Search for the cell housing the specified text and yield its [x, y] center coordinate. 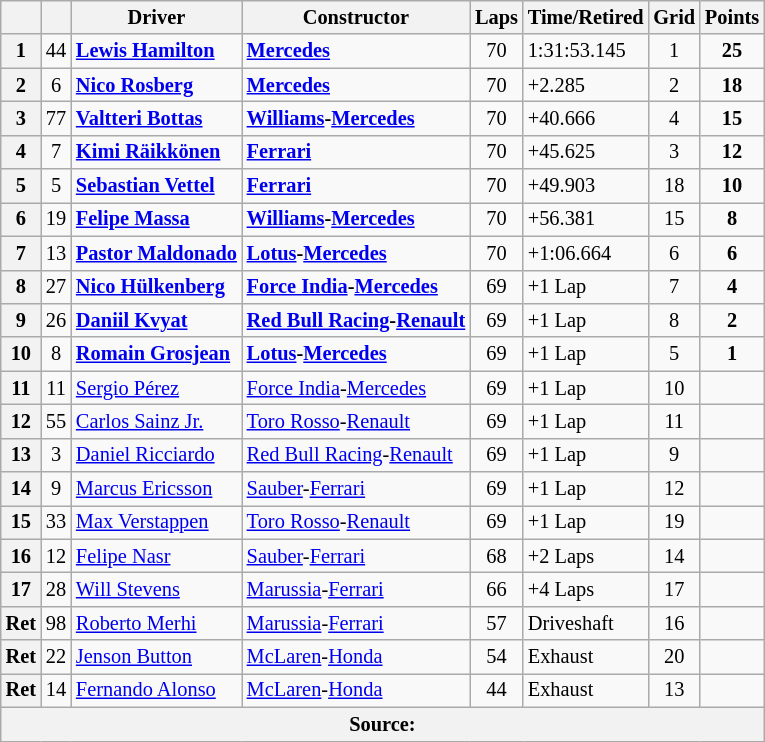
57 [496, 623]
Felipe Nasr [156, 556]
+40.666 [586, 118]
26 [56, 320]
+45.625 [586, 152]
27 [56, 287]
Sebastian Vettel [156, 186]
77 [56, 118]
98 [56, 623]
Lewis Hamilton [156, 51]
Nico Hülkenberg [156, 287]
+2 Laps [586, 556]
Will Stevens [156, 589]
Fernando Alonso [156, 690]
Romain Grosjean [156, 354]
+56.381 [586, 219]
66 [496, 589]
33 [56, 522]
Felipe Massa [156, 219]
Jenson Button [156, 657]
+2.285 [586, 85]
Constructor [356, 17]
Roberto Merhi [156, 623]
Driveshaft [586, 623]
Kimi Räikkönen [156, 152]
Driver [156, 17]
22 [56, 657]
Daniil Kvyat [156, 320]
Nico Rosberg [156, 85]
1:31:53.145 [586, 51]
Marcus Ericsson [156, 489]
Valtteri Bottas [156, 118]
Daniel Ricciardo [156, 455]
Carlos Sainz Jr. [156, 421]
54 [496, 657]
+1:06.664 [586, 253]
55 [56, 421]
Sergio Pérez [156, 388]
Source: [382, 724]
20 [674, 657]
68 [496, 556]
Grid [674, 17]
Max Verstappen [156, 522]
+4 Laps [586, 589]
25 [732, 51]
Points [732, 17]
28 [56, 589]
Time/Retired [586, 17]
Pastor Maldonado [156, 253]
+49.903 [586, 186]
Laps [496, 17]
